Detect which cell encompasses the target text, then output its [X, Y] center coordinate. 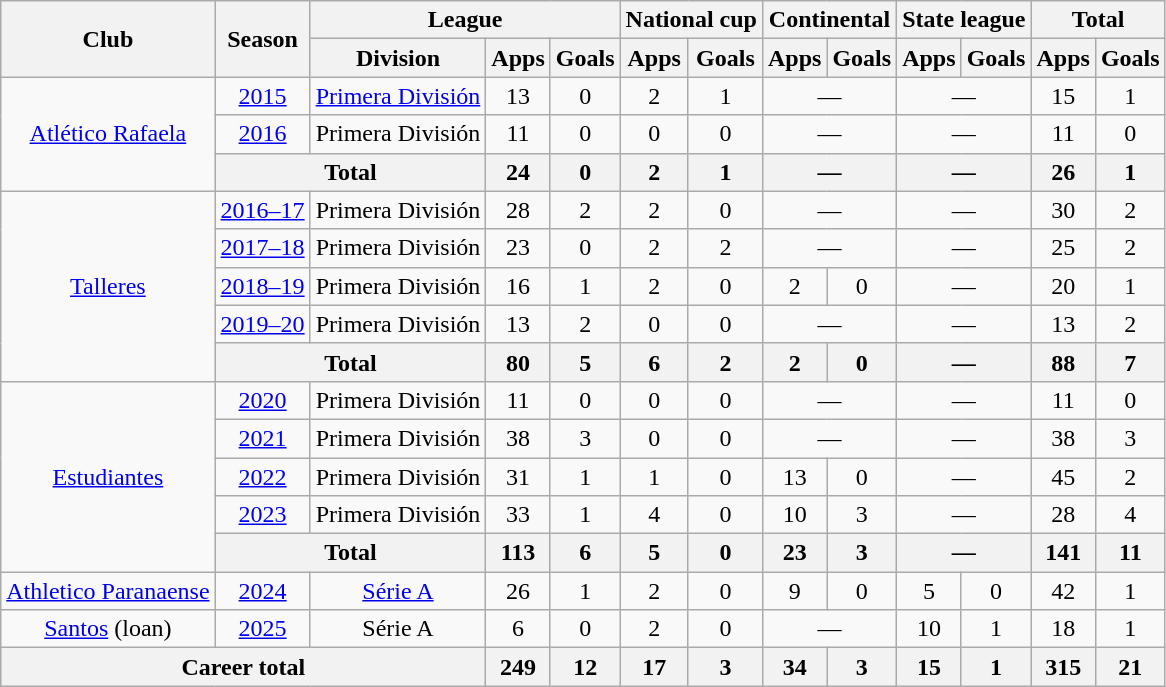
16 [518, 286]
249 [518, 667]
2021 [262, 438]
20 [1063, 286]
2018–19 [262, 286]
2023 [262, 515]
88 [1063, 362]
2016–17 [262, 210]
25 [1063, 248]
21 [1130, 667]
Athletico Paranaense [108, 591]
30 [1063, 210]
315 [1063, 667]
80 [518, 362]
2019–20 [262, 324]
League [465, 20]
2015 [262, 96]
Santos (loan) [108, 629]
2024 [262, 591]
2020 [262, 400]
12 [585, 667]
18 [1063, 629]
45 [1063, 477]
State league [964, 20]
141 [1063, 553]
17 [654, 667]
31 [518, 477]
113 [518, 553]
42 [1063, 591]
Continental [829, 20]
Career total [244, 667]
7 [1130, 362]
24 [518, 172]
9 [794, 591]
Talleres [108, 286]
2022 [262, 477]
34 [794, 667]
Estudiantes [108, 476]
Season [262, 39]
2025 [262, 629]
Atlético Rafaela [108, 134]
2016 [262, 134]
2017–18 [262, 248]
Club [108, 39]
Division [398, 58]
National cup [691, 20]
33 [518, 515]
